Identify which cell holds the provided text, then report its [x, y] central coordinate. 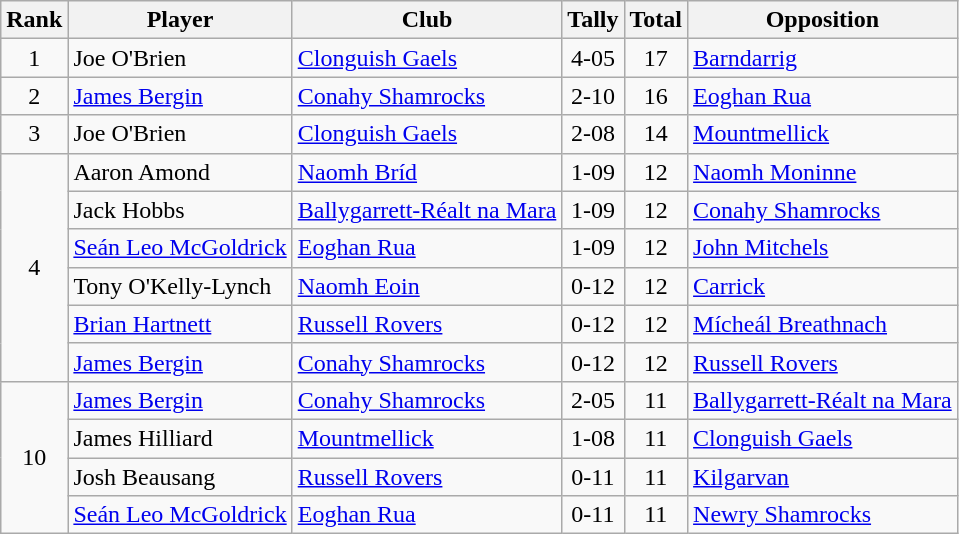
Naomh Eoin [427, 286]
Brian Hartnett [180, 324]
Tally [593, 20]
Total [656, 20]
2-08 [593, 134]
Jack Hobbs [180, 210]
17 [656, 58]
Kilgarvan [823, 477]
Tony O'Kelly-Lynch [180, 286]
2-10 [593, 96]
2 [34, 96]
1 [34, 58]
Newry Shamrocks [823, 515]
Naomh Bríd [427, 172]
Mícheál Breathnach [823, 324]
Rank [34, 20]
Aaron Amond [180, 172]
14 [656, 134]
Barndarrig [823, 58]
16 [656, 96]
Josh Beausang [180, 477]
3 [34, 134]
1-08 [593, 438]
2-05 [593, 400]
Player [180, 20]
Club [427, 20]
Opposition [823, 20]
Naomh Moninne [823, 172]
4 [34, 267]
Carrick [823, 286]
10 [34, 457]
4-05 [593, 58]
John Mitchels [823, 248]
James Hilliard [180, 438]
